Return the (X, Y) coordinate for the center point of the cell that contains the specified text.  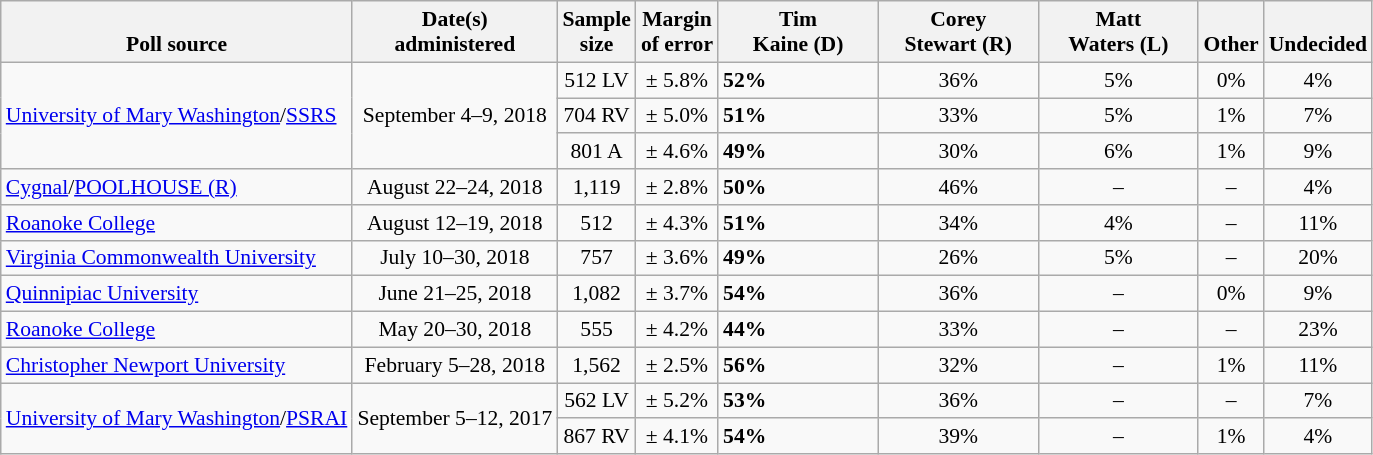
± 3.7% (677, 294)
September 5–12, 2017 (454, 418)
University of Mary Washington/PSRAI (177, 418)
TimKaine (D) (798, 32)
512 (596, 223)
39% (958, 437)
Marginof error (677, 32)
Samplesize (596, 32)
20% (1318, 258)
± 4.1% (677, 437)
August 12–19, 2018 (454, 223)
30% (958, 152)
46% (958, 187)
August 22–24, 2018 (454, 187)
February 5–28, 2018 (454, 365)
704 RV (596, 116)
44% (798, 330)
May 20–30, 2018 (454, 330)
± 4.2% (677, 330)
± 3.6% (677, 258)
Other (1230, 32)
50% (798, 187)
52% (798, 80)
± 5.8% (677, 80)
512 LV (596, 80)
555 (596, 330)
562 LV (596, 401)
± 4.3% (677, 223)
± 2.5% (677, 365)
MattWaters (L) (1118, 32)
September 4–9, 2018 (454, 116)
Christopher Newport University (177, 365)
June 21–25, 2018 (454, 294)
University of Mary Washington/SSRS (177, 116)
Cygnal/POOLHOUSE (R) (177, 187)
± 5.2% (677, 401)
Virginia Commonwealth University (177, 258)
± 5.0% (677, 116)
July 10–30, 2018 (454, 258)
Quinnipiac University (177, 294)
26% (958, 258)
23% (1318, 330)
± 2.8% (677, 187)
801 A (596, 152)
± 4.6% (677, 152)
Undecided (1318, 32)
34% (958, 223)
Poll source (177, 32)
867 RV (596, 437)
32% (958, 365)
1,119 (596, 187)
56% (798, 365)
53% (798, 401)
1,082 (596, 294)
757 (596, 258)
CoreyStewart (R) (958, 32)
1,562 (596, 365)
6% (1118, 152)
Date(s)administered (454, 32)
